Pinpoint the cell where the given text exists, returning its [x, y] midpoint coordinate. 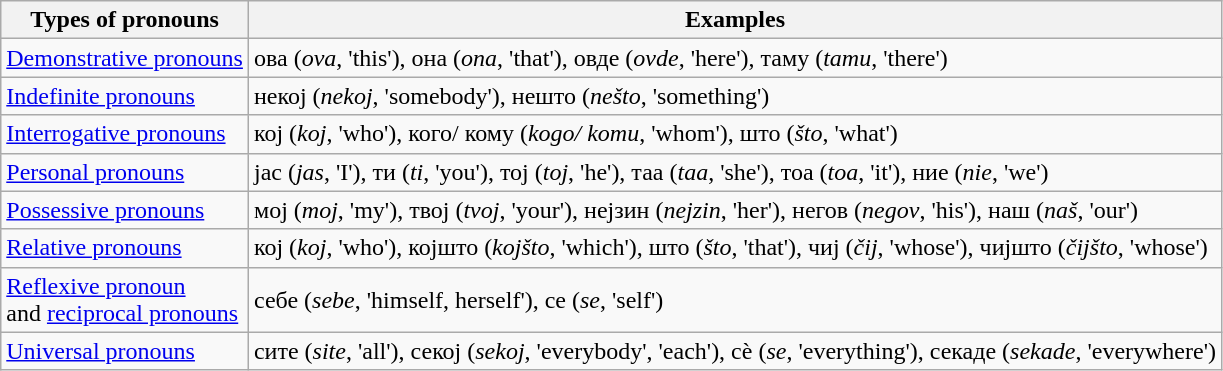
Universal pronouns [125, 351]
јас (jas, 'I'), ти (ti, 'you'), тој (toj, 'he'), таа (taa, 'she'), тоа (toa, 'it'), ние (nie, 'we') [734, 172]
себе (sebe, 'himself, herself'), сe (se, 'self') [734, 300]
Indefinite pronouns [125, 96]
Types of pronouns [125, 20]
Personal pronouns [125, 172]
Interrogative pronouns [125, 134]
некој (nekoj, 'somebody'), нешто (nešto, 'something') [734, 96]
ова (ova, 'this'), она (ona, 'that'), овде (ovde, 'here'), таму (tamu, 'there') [734, 58]
Examples [734, 20]
Demonstrative pronouns [125, 58]
кој (koj, 'who'), којшто (kojšto, 'which'), што (što, 'that'), чиј (čij, 'whose'), чијшто (čijšto, 'whose') [734, 248]
кој (koj, 'who'), кого/ кому (kogo/ komu, 'whom'), што (što, 'what') [734, 134]
Relative pronouns [125, 248]
сите (site, 'all'), секој (sekoj, 'everybody', 'each'), сѐ (se, 'everything'), секаде (sekade, 'everywhere') [734, 351]
мој (moj, 'my'), твој (tvoj, 'your'), нејзин (nejzin, 'her'), негов (negov, 'his'), наш (naš, 'our') [734, 210]
Reflexive pronounand reciprocal pronouns [125, 300]
Possessive pronouns [125, 210]
